Scan for the cell matching the given text and deliver its [x, y] coordinate at center. 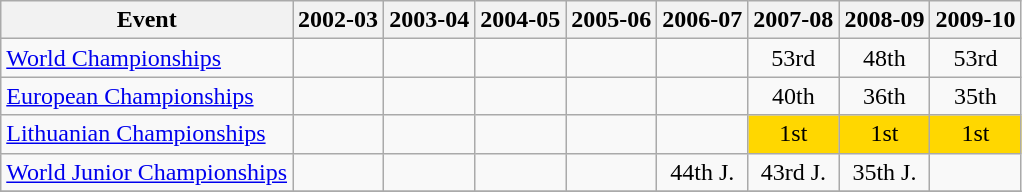
Lithuanian Championships [147, 134]
35th [976, 96]
48th [884, 58]
World Championships [147, 58]
2007-08 [794, 20]
36th [884, 96]
40th [794, 96]
2002-03 [338, 20]
2006-07 [702, 20]
2005-06 [612, 20]
2008-09 [884, 20]
World Junior Championships [147, 172]
2004-05 [520, 20]
35th J. [884, 172]
2009-10 [976, 20]
43rd J. [794, 172]
European Championships [147, 96]
2003-04 [430, 20]
Event [147, 20]
44th J. [702, 172]
